Provide the [x, y] coordinate of the cell's center where the given text is located.  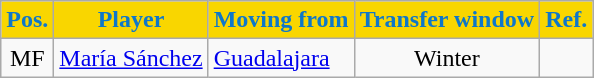
MF [28, 58]
María Sánchez [131, 58]
Moving from [281, 20]
Player [131, 20]
Ref. [566, 20]
Transfer window [447, 20]
Winter [447, 58]
Guadalajara [281, 58]
Pos. [28, 20]
